Capture the cell that displays the provided text and extract its [x, y] central coordinate. 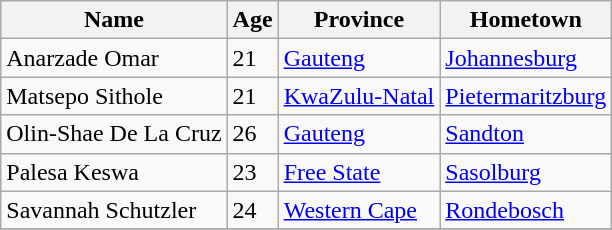
Western Cape [359, 210]
Province [359, 20]
23 [252, 172]
Johannesburg [526, 58]
24 [252, 210]
Pietermaritzburg [526, 96]
Hometown [526, 20]
Rondebosch [526, 210]
Palesa Keswa [114, 172]
Age [252, 20]
KwaZulu-Natal [359, 96]
Olin-Shae De La Cruz [114, 134]
Sandton [526, 134]
Name [114, 20]
Matsepo Sithole [114, 96]
26 [252, 134]
Savannah Schutzler [114, 210]
Free State [359, 172]
Sasolburg [526, 172]
Anarzade Omar [114, 58]
